From the cell containing the given text, extract its center point as (x, y) coordinate. 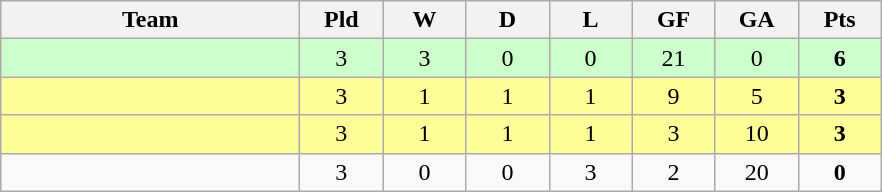
GA (756, 20)
2 (674, 172)
D (508, 20)
21 (674, 58)
Team (150, 20)
6 (840, 58)
5 (756, 96)
10 (756, 134)
20 (756, 172)
W (424, 20)
Pld (342, 20)
9 (674, 96)
Pts (840, 20)
L (590, 20)
GF (674, 20)
